Extract the [x, y] coordinate from the center of the cell holding the provided text.  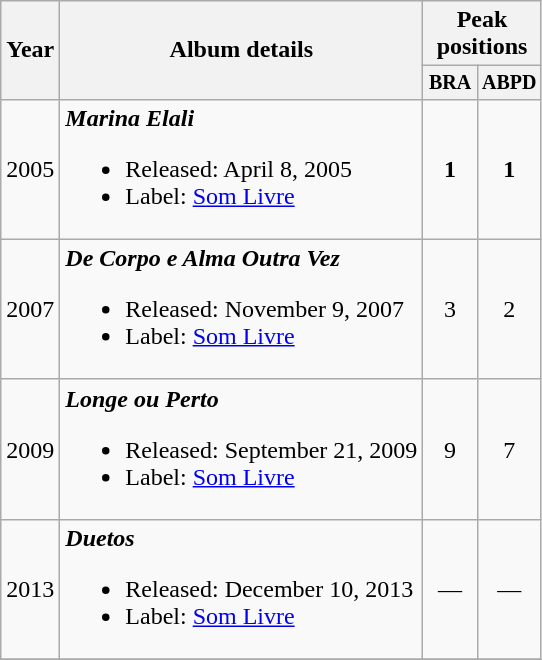
ABPD [509, 82]
DuetosReleased: December 10, 2013Label: Som Livre [242, 589]
Year [30, 50]
Marina ElaliReleased: April 8, 2005Label: Som Livre [242, 169]
BRA [450, 82]
2005 [30, 169]
2009 [30, 449]
De Corpo e Alma Outra VezReleased: November 9, 2007Label: Som Livre [242, 309]
9 [450, 449]
Peak positions [482, 34]
2 [509, 309]
7 [509, 449]
3 [450, 309]
2007 [30, 309]
Album details [242, 50]
2013 [30, 589]
Longe ou PertoReleased: September 21, 2009Label: Som Livre [242, 449]
